Capture the cell that displays the provided text and extract its [X, Y] central coordinate. 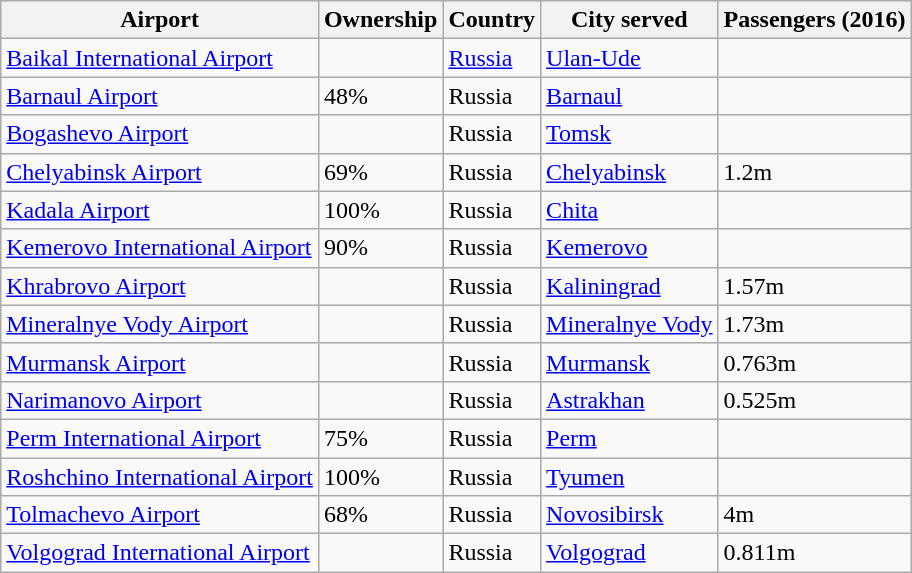
Perm International Airport [160, 438]
1.73m [814, 324]
Chelyabinsk [630, 172]
Chelyabinsk Airport [160, 172]
4m [814, 515]
48% [380, 96]
Ulan-Ude [630, 58]
Chita [630, 210]
Murmansk [630, 362]
Barnaul [630, 96]
1.57m [814, 286]
Roshchino International Airport [160, 477]
Kaliningrad [630, 286]
Khrabrovo Airport [160, 286]
Perm [630, 438]
Airport [160, 20]
Astrakhan [630, 400]
Tolmachevo Airport [160, 515]
City served [630, 20]
Baikal International Airport [160, 58]
Mineralnye Vody [630, 324]
0.811m [814, 553]
69% [380, 172]
Tyumen [630, 477]
75% [380, 438]
Kemerovo International Airport [160, 248]
Volgograd International Airport [160, 553]
Tomsk [630, 134]
Kemerovo [630, 248]
Country [492, 20]
90% [380, 248]
Bogashevo Airport [160, 134]
1.2m [814, 172]
Kadala Airport [160, 210]
Volgograd [630, 553]
Barnaul Airport [160, 96]
Narimanovo Airport [160, 400]
0.763m [814, 362]
0.525m [814, 400]
Novosibirsk [630, 515]
Passengers (2016) [814, 20]
Mineralnye Vody Airport [160, 324]
68% [380, 515]
Murmansk Airport [160, 362]
Ownership [380, 20]
